For the text-containing cell, return its midpoint in [x, y] coordinate format. 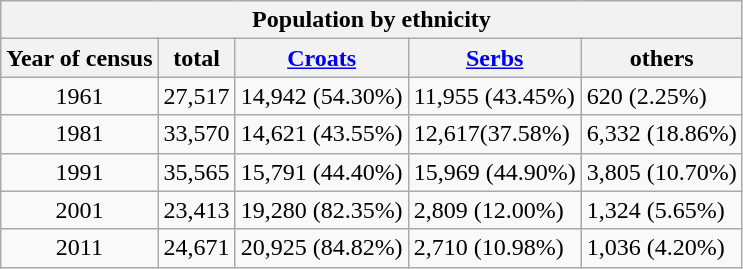
11,955 (43.45%) [494, 96]
1961 [80, 96]
33,570 [196, 134]
Serbs [494, 58]
total [196, 58]
Year of census [80, 58]
others [662, 58]
12,617(37.58%) [494, 134]
620 (2.25%) [662, 96]
2011 [80, 248]
2,710 (10.98%) [494, 248]
1981 [80, 134]
6,332 (18.86%) [662, 134]
19,280 (82.35%) [322, 210]
1,324 (5.65%) [662, 210]
15,791 (44.40%) [322, 172]
35,565 [196, 172]
24,671 [196, 248]
2001 [80, 210]
23,413 [196, 210]
1,036 (4.20%) [662, 248]
27,517 [196, 96]
Croats [322, 58]
15,969 (44.90%) [494, 172]
1991 [80, 172]
3,805 (10.70%) [662, 172]
14,621 (43.55%) [322, 134]
14,942 (54.30%) [322, 96]
Population by ethnicity [372, 20]
20,925 (84.82%) [322, 248]
2,809 (12.00%) [494, 210]
